From the cell containing the given text, extract its center point as (x, y) coordinate. 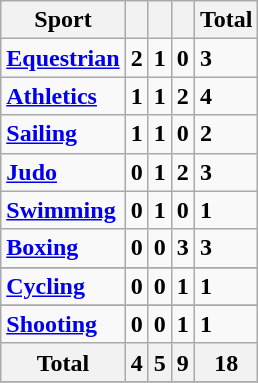
Cycling (63, 286)
Swimming (63, 210)
18 (226, 362)
9 (182, 362)
Athletics (63, 96)
Shooting (63, 324)
Sport (63, 20)
Judo (63, 172)
Boxing (63, 248)
Equestrian (63, 58)
5 (160, 362)
Sailing (63, 134)
